Identify which cell holds the provided text, then report its [x, y] central coordinate. 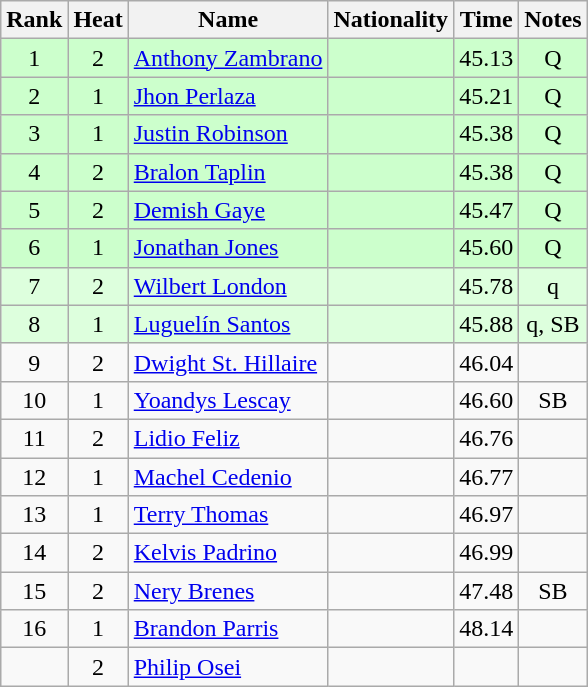
4 [34, 172]
q [553, 286]
48.14 [486, 629]
9 [34, 362]
45.88 [486, 324]
Nery Brenes [228, 591]
7 [34, 286]
12 [34, 477]
Philip Osei [228, 667]
46.97 [486, 515]
Jhon Perlaza [228, 96]
Anthony Zambrano [228, 58]
Heat [98, 20]
15 [34, 591]
45.60 [486, 248]
Wilbert London [228, 286]
47.48 [486, 591]
13 [34, 515]
Justin Robinson [228, 134]
Demish Gaye [228, 210]
11 [34, 438]
5 [34, 210]
45.13 [486, 58]
Luguelín Santos [228, 324]
Lidio Feliz [228, 438]
q, SB [553, 324]
Bralon Taplin [228, 172]
46.76 [486, 438]
8 [34, 324]
46.04 [486, 362]
Machel Cedenio [228, 477]
Yoandys Lescay [228, 400]
Brandon Parris [228, 629]
Rank [34, 20]
Kelvis Padrino [228, 553]
45.47 [486, 210]
Nationality [391, 20]
16 [34, 629]
14 [34, 553]
3 [34, 134]
46.99 [486, 553]
45.21 [486, 96]
Name [228, 20]
46.60 [486, 400]
Notes [553, 20]
Time [486, 20]
Jonathan Jones [228, 248]
10 [34, 400]
Dwight St. Hillaire [228, 362]
Terry Thomas [228, 515]
46.77 [486, 477]
45.78 [486, 286]
6 [34, 248]
